Capture the cell that displays the provided text and extract its (x, y) central coordinate. 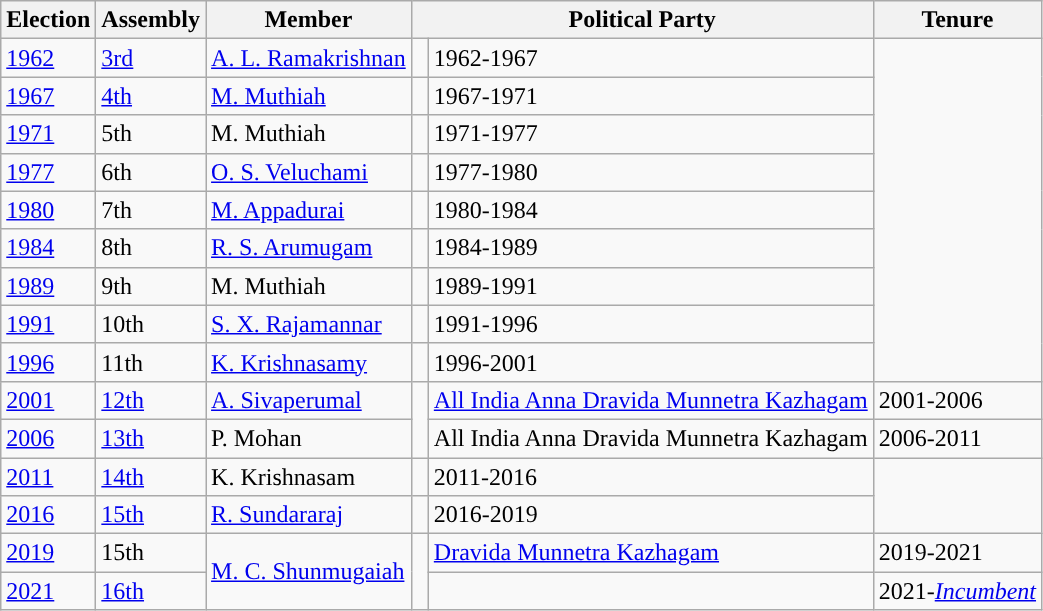
A. L. Ramakrishnan (309, 58)
1980 (48, 210)
1984-1989 (650, 248)
2019 (48, 553)
A. Sivaperumal (309, 400)
P. Mohan (309, 438)
2021-Incumbent (957, 591)
2001-2006 (957, 400)
2011-2016 (650, 477)
1980-1984 (650, 210)
1991-1996 (650, 324)
1989 (48, 286)
1967-1971 (650, 96)
2001 (48, 400)
M. Appadurai (309, 210)
2021 (48, 591)
R. S. Arumugam (309, 248)
Political Party (642, 20)
2019-2021 (957, 553)
2006 (48, 438)
K. Krishnasamy (309, 362)
O. S. Veluchami (309, 172)
11th (151, 362)
4th (151, 96)
1996 (48, 362)
2006-2011 (957, 438)
1971 (48, 134)
Election (48, 20)
Dravida Munnetra Kazhagam (650, 553)
5th (151, 134)
Tenure (957, 20)
1991 (48, 324)
14th (151, 477)
16th (151, 591)
12th (151, 400)
Member (309, 20)
R. Sundararaj (309, 515)
1977-1980 (650, 172)
3rd (151, 58)
1984 (48, 248)
2016-2019 (650, 515)
1971-1977 (650, 134)
2011 (48, 477)
Assembly (151, 20)
2016 (48, 515)
13th (151, 438)
1962 (48, 58)
8th (151, 248)
1967 (48, 96)
10th (151, 324)
1977 (48, 172)
6th (151, 172)
7th (151, 210)
1996-2001 (650, 362)
1962-1967 (650, 58)
9th (151, 286)
S. X. Rajamannar (309, 324)
M. C. Shunmugaiah (309, 572)
K. Krishnasam (309, 477)
1989-1991 (650, 286)
